Return (x, y) of the center of cell containing provided text 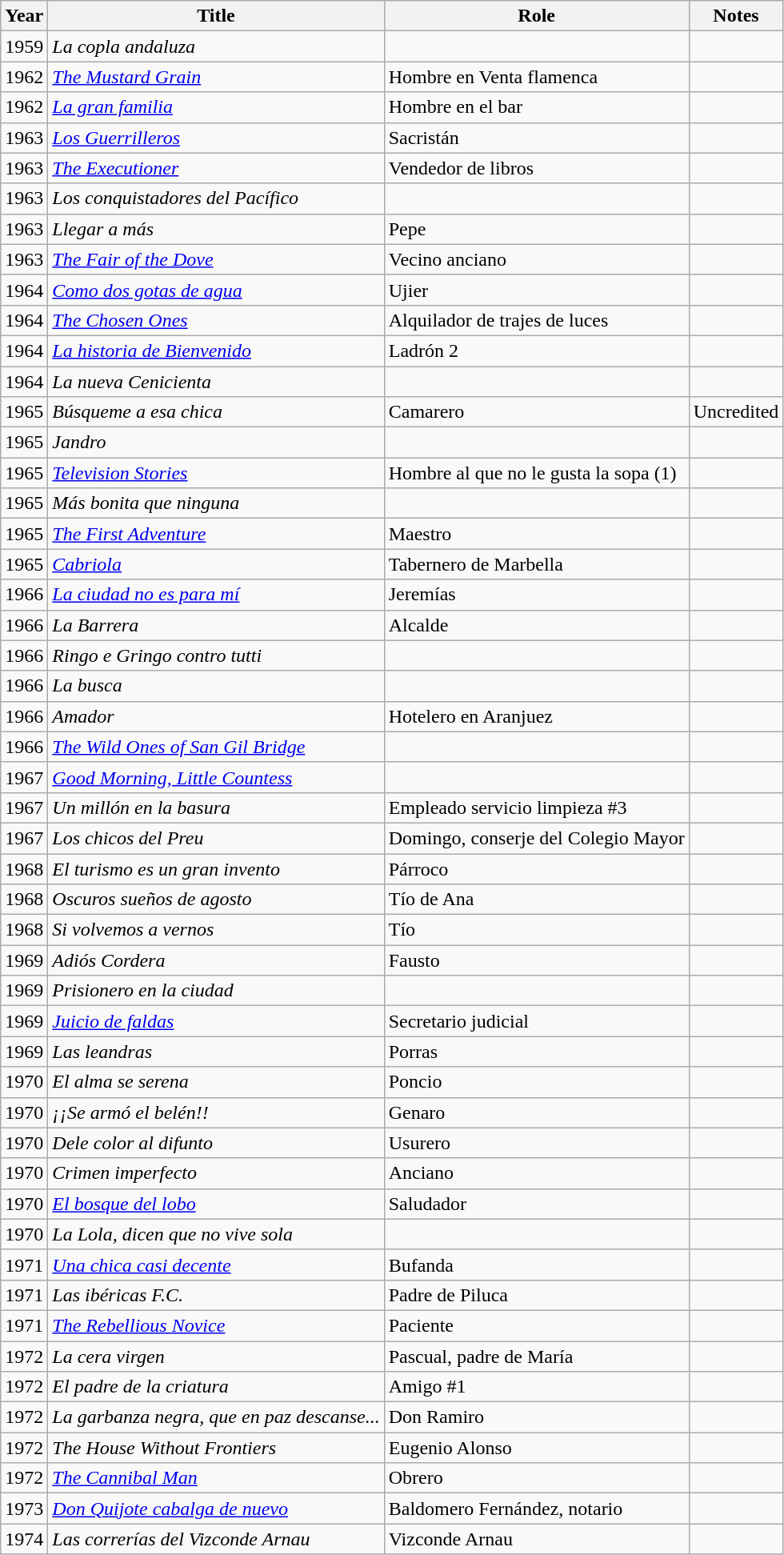
Vecino anciano (536, 259)
Ujier (536, 290)
La Barrera (216, 625)
Fausto (536, 960)
Crimen imperfecto (216, 1173)
Usurero (536, 1143)
Pepe (536, 229)
Alcalde (536, 625)
Bufanda (536, 1264)
Title (216, 16)
The Executioner (216, 168)
Secretario judicial (536, 1021)
La cera virgen (216, 1357)
Juicio de faldas (216, 1021)
La gran familia (216, 107)
Uncredited (736, 412)
The First Adventure (216, 534)
Year (24, 16)
Amador (216, 716)
Padre de Piluca (536, 1295)
Adiós Cordera (216, 960)
La garbanza negra, que en paz descanse... (216, 1417)
Dele color al difunto (216, 1143)
The House Without Frontiers (216, 1448)
Hombre en Venta flamenca (536, 77)
La nueva Cenicienta (216, 382)
Amigo #1 (536, 1387)
Camarero (536, 412)
Poncio (536, 1082)
Television Stories (216, 473)
Tío (536, 930)
Más bonita que ninguna (216, 503)
Porras (536, 1052)
Genaro (536, 1112)
Alquilador de trajes de luces (536, 320)
Role (536, 16)
1959 (24, 46)
Eugenio Alonso (536, 1448)
Los Guerrilleros (216, 138)
El turismo es un gran invento (216, 868)
Hombre en el bar (536, 107)
Domingo, conserje del Colegio Mayor (536, 838)
El bosque del lobo (216, 1204)
Las ibéricas F.C. (216, 1295)
Vizconde Arnau (536, 1539)
Si volvemos a vernos (216, 930)
Baldomero Fernández, notario (536, 1509)
Hombre al que no le gusta la sopa (1) (536, 473)
Anciano (536, 1173)
Obrero (536, 1478)
La ciudad no es para mí (216, 595)
Los chicos del Preu (216, 838)
Maestro (536, 534)
¡¡Se armó el belén!! (216, 1112)
Tío de Ana (536, 900)
La Lola, dicen que no vive sola (216, 1234)
Good Morning, Little Countess (216, 777)
1974 (24, 1539)
Prisionero en la ciudad (216, 991)
La historia de Bienvenido (216, 351)
The Mustard Grain (216, 77)
Como dos gotas de agua (216, 290)
Ladrón 2 (536, 351)
Jandro (216, 443)
The Chosen Ones (216, 320)
Las correrías del Vizconde Arnau (216, 1539)
Hotelero en Aranjuez (536, 716)
Paciente (536, 1325)
The Fair of the Dove (216, 259)
Las leandras (216, 1052)
Don Ramiro (536, 1417)
1973 (24, 1509)
The Rebellious Novice (216, 1325)
Tabernero de Marbella (536, 564)
Vendedor de libros (536, 168)
La copla andaluza (216, 46)
The Cannibal Man (216, 1478)
La busca (216, 686)
Sacristán (536, 138)
Empleado servicio limpieza #3 (536, 808)
El padre de la criatura (216, 1387)
Cabriola (216, 564)
Búsqueme a esa chica (216, 412)
Oscuros sueños de agosto (216, 900)
Los conquistadores del Pacífico (216, 198)
Don Quijote cabalga de nuevo (216, 1509)
Ringo e Gringo contro tutti (216, 655)
Párroco (536, 868)
Un millón en la basura (216, 808)
Jeremías (536, 595)
Pascual, padre de María (536, 1357)
Saludador (536, 1204)
The Wild Ones of San Gil Bridge (216, 747)
Notes (736, 16)
El alma se serena (216, 1082)
Llegar a más (216, 229)
Una chica casi decente (216, 1264)
